Detect which cell encompasses the target text, then output its [x, y] center coordinate. 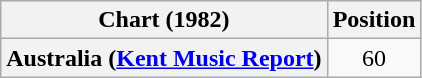
60 [374, 58]
Position [374, 20]
Australia (Kent Music Report) [164, 58]
Chart (1982) [164, 20]
